For the text-containing cell, return its midpoint in [x, y] coordinate format. 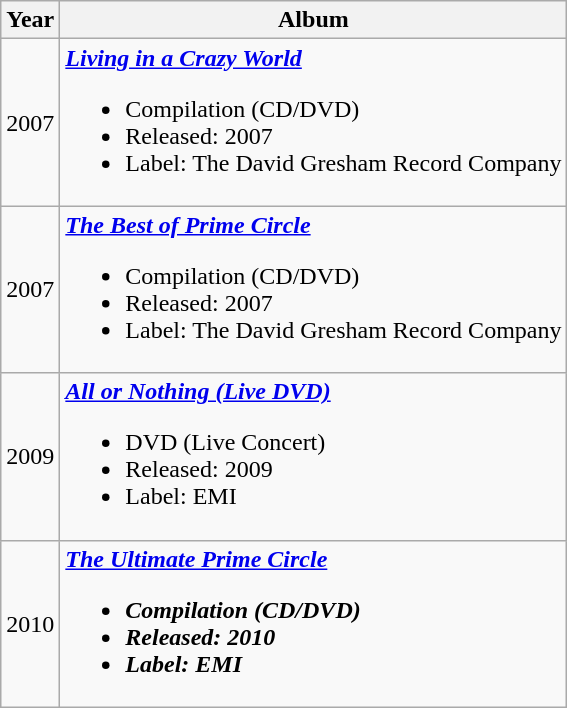
Living in a Crazy WorldCompilation (CD/DVD)Released: 2007Label: The David Gresham Record Company [314, 122]
The Ultimate Prime Circle Compilation (CD/DVD)Released: 2010Label: EMI [314, 624]
2009 [30, 456]
The Best of Prime CircleCompilation (CD/DVD)Released: 2007Label: The David Gresham Record Company [314, 290]
Album [314, 20]
2010 [30, 624]
All or Nothing (Live DVD)DVD (Live Concert)Released: 2009Label: EMI [314, 456]
Year [30, 20]
